Extract the (X, Y) coordinate from the center of the cell holding the provided text.  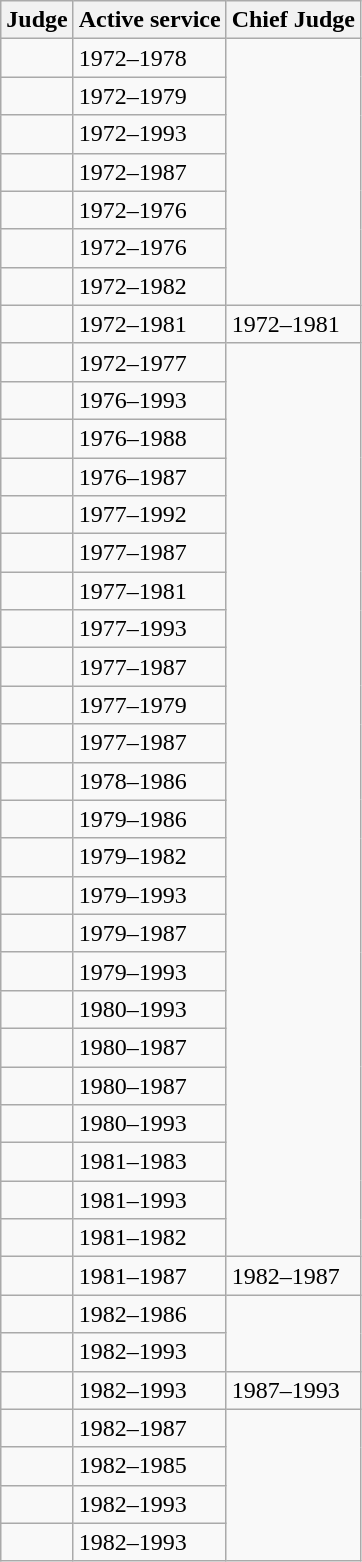
1972–1978 (150, 58)
Active service (150, 20)
1981–1987 (150, 1276)
1979–1982 (150, 857)
1977–1992 (150, 515)
1972–1982 (150, 286)
1972–1977 (150, 362)
1987–1993 (293, 1390)
1982–1985 (150, 1466)
Chief Judge (293, 20)
1979–1987 (150, 933)
1977–1979 (150, 705)
1981–1983 (150, 1162)
1972–1979 (150, 96)
Judge (37, 20)
1977–1993 (150, 629)
1981–1993 (150, 1200)
1972–1993 (150, 134)
1972–1987 (150, 172)
1979–1986 (150, 819)
1978–1986 (150, 781)
1976–1993 (150, 400)
1976–1987 (150, 477)
1981–1982 (150, 1238)
1982–1986 (150, 1314)
1977–1981 (150, 591)
1976–1988 (150, 438)
